Find where the given text appears and provide that cell's center as (x, y) coordinate. 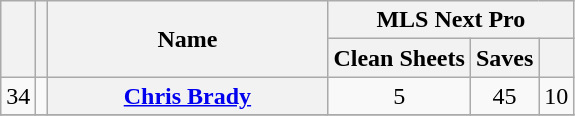
Chris Brady (188, 96)
5 (399, 96)
45 (504, 96)
34 (18, 96)
MLS Next Pro (451, 20)
Saves (504, 58)
Clean Sheets (399, 58)
Name (188, 39)
10 (556, 96)
